Return [x, y] of the center of cell containing provided text 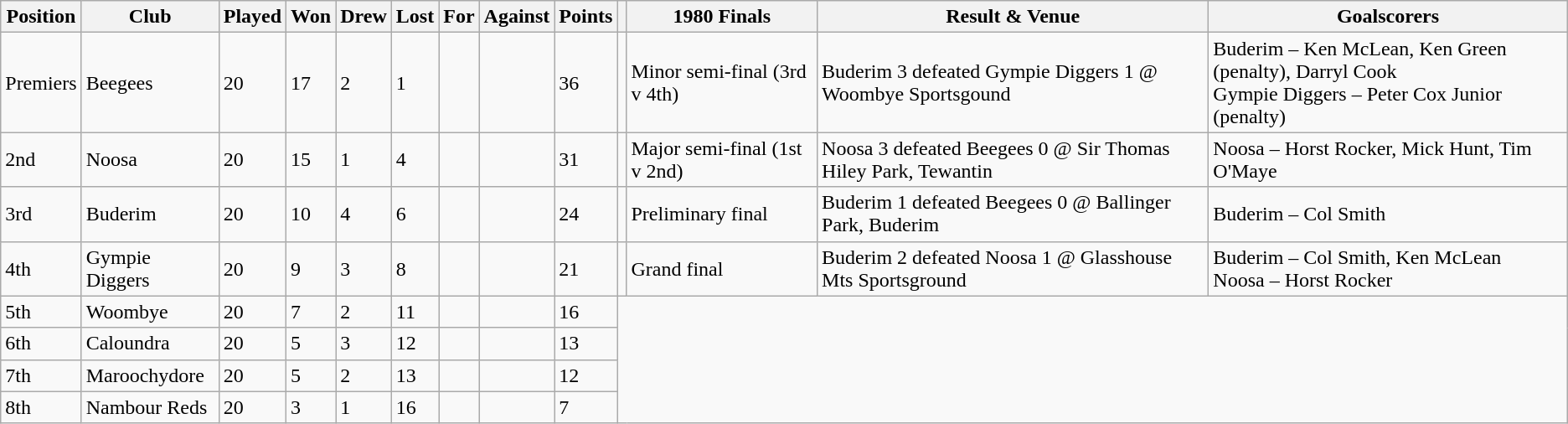
Premiers [41, 82]
6th [41, 344]
Points [586, 17]
For [459, 17]
Woombye [150, 312]
Goalscorers [1388, 17]
17 [312, 82]
Nambour Reds [150, 407]
Lost [415, 17]
Buderim – Col Smith, Ken McLeanNoosa – Horst Rocker [1388, 268]
Buderim 3 defeated Gympie Diggers 1 @ Woombye Sportsgound [1014, 82]
Played [252, 17]
10 [312, 215]
Maroochydore [150, 375]
Noosa 3 defeated Beegees 0 @ Sir Thomas Hiley Park, Tewantin [1014, 159]
Buderim 1 defeated Beegees 0 @ Ballinger Park, Buderim [1014, 215]
Buderim – Col Smith [1388, 215]
3rd [41, 215]
15 [312, 159]
Noosa [150, 159]
Buderim [150, 215]
9 [312, 268]
Beegees [150, 82]
Major semi-final (1st v 2nd) [722, 159]
Position [41, 17]
Gympie Diggers [150, 268]
1980 Finals [722, 17]
Against [517, 17]
Caloundra [150, 344]
31 [586, 159]
Minor semi-final (3rd v 4th) [722, 82]
6 [415, 215]
Grand final [722, 268]
Preliminary final [722, 215]
4th [41, 268]
Buderim 2 defeated Noosa 1 @ Glasshouse Mts Sportsground [1014, 268]
Drew [364, 17]
2nd [41, 159]
Noosa – Horst Rocker, Mick Hunt, Tim O'Maye [1388, 159]
Buderim – Ken McLean, Ken Green (penalty), Darryl CookGympie Diggers – Peter Cox Junior (penalty) [1388, 82]
8th [41, 407]
Club [150, 17]
24 [586, 215]
7th [41, 375]
21 [586, 268]
11 [415, 312]
36 [586, 82]
5th [41, 312]
Result & Venue [1014, 17]
8 [415, 268]
Won [312, 17]
